Output the (x, y) coordinate of the center of the cell containing the given text.  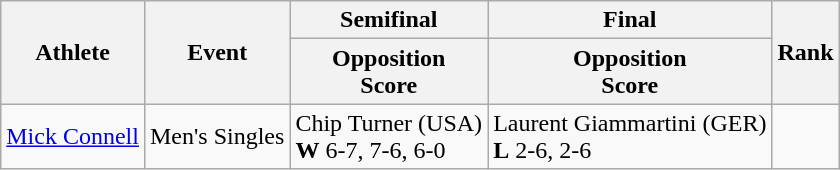
Event (216, 52)
Semifinal (389, 20)
Men's Singles (216, 136)
Chip Turner (USA)W 6-7, 7-6, 6-0 (389, 136)
Mick Connell (73, 136)
Laurent Giammartini (GER)L 2-6, 2-6 (630, 136)
Athlete (73, 52)
Rank (806, 52)
Final (630, 20)
